Return the (X, Y) coordinate for the center point of the cell that contains the specified text.  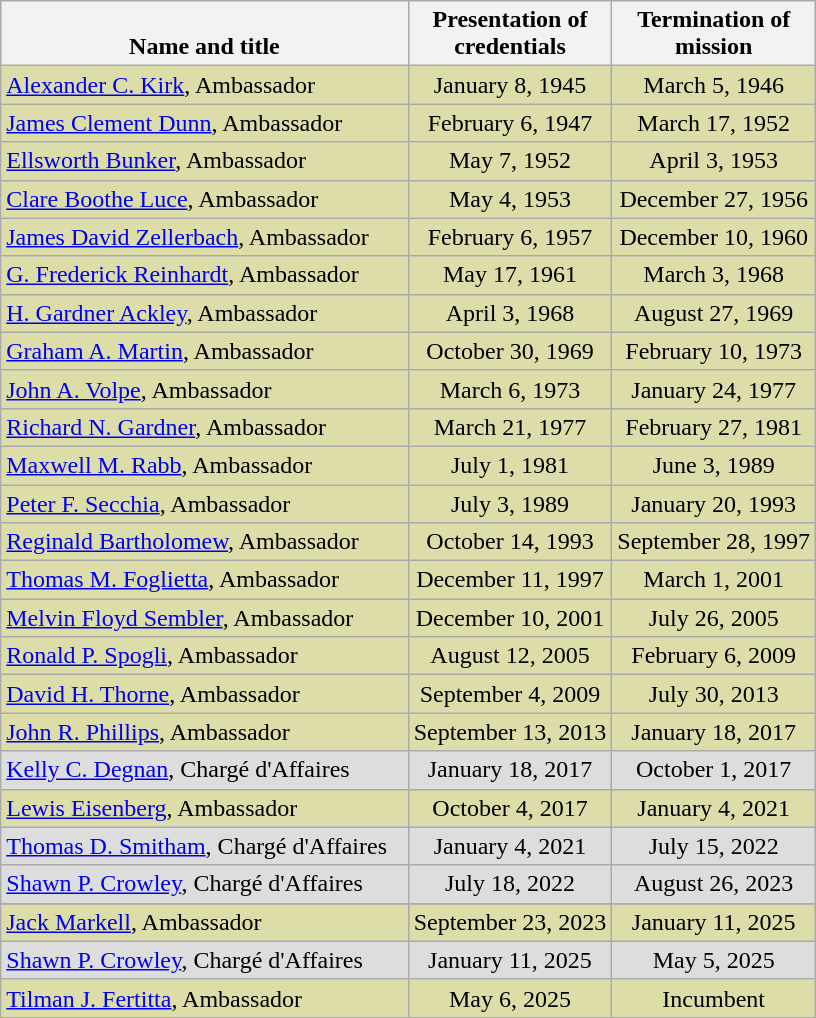
July 3, 1989 (510, 503)
John A. Volpe, Ambassador (204, 389)
Incumbent (714, 998)
H. Gardner Ackley, Ambassador (204, 313)
July 15, 2022 (714, 846)
January 8, 1945 (510, 85)
Tilman J. Fertitta, Ambassador (204, 998)
March 5, 1946 (714, 85)
Jack Markell, Ambassador (204, 922)
October 4, 2017 (510, 808)
September 4, 2009 (510, 694)
May 6, 2025 (510, 998)
July 1, 1981 (510, 465)
February 6, 1957 (510, 237)
February 10, 1973 (714, 351)
January 20, 1993 (714, 503)
John R. Phillips, Ambassador (204, 732)
David H. Thorne, Ambassador (204, 694)
July 30, 2013 (714, 694)
June 3, 1989 (714, 465)
February 27, 1981 (714, 427)
March 21, 1977 (510, 427)
December 10, 1960 (714, 237)
Presentation ofcredentials (510, 34)
Reginald Bartholomew, Ambassador (204, 542)
May 17, 1961 (510, 275)
Clare Boothe Luce, Ambassador (204, 199)
G. Frederick Reinhardt, Ambassador (204, 275)
May 5, 2025 (714, 960)
March 17, 1952 (714, 123)
Alexander C. Kirk, Ambassador (204, 85)
February 6, 2009 (714, 656)
Maxwell M. Rabb, Ambassador (204, 465)
March 1, 2001 (714, 580)
James Clement Dunn, Ambassador (204, 123)
Ellsworth Bunker, Ambassador (204, 161)
August 26, 2023 (714, 884)
May 7, 1952 (510, 161)
Thomas M. Foglietta, Ambassador (204, 580)
October 14, 1993 (510, 542)
Peter F. Secchia, Ambassador (204, 503)
October 30, 1969 (510, 351)
May 4, 1953 (510, 199)
Ronald P. Spogli, Ambassador (204, 656)
March 6, 1973 (510, 389)
December 10, 2001 (510, 618)
Termination ofmission (714, 34)
July 18, 2022 (510, 884)
April 3, 1953 (714, 161)
January 24, 1977 (714, 389)
Melvin Floyd Sembler, Ambassador (204, 618)
Lewis Eisenberg, Ambassador (204, 808)
Richard N. Gardner, Ambassador (204, 427)
February 6, 1947 (510, 123)
August 27, 1969 (714, 313)
August 12, 2005 (510, 656)
April 3, 1968 (510, 313)
September 28, 1997 (714, 542)
Thomas D. Smitham, Chargé d'Affaires (204, 846)
September 13, 2013 (510, 732)
December 11, 1997 (510, 580)
September 23, 2023 (510, 922)
October 1, 2017 (714, 770)
July 26, 2005 (714, 618)
December 27, 1956 (714, 199)
Graham A. Martin, Ambassador (204, 351)
Name and title (204, 34)
Kelly C. Degnan, Chargé d'Affaires (204, 770)
March 3, 1968 (714, 275)
James David Zellerbach, Ambassador (204, 237)
